Determine the (x, y) coordinate at the center of the cell enclosing the given text.  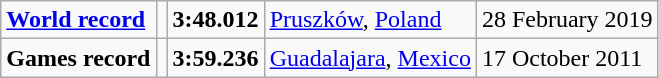
Pruszków, Poland (370, 20)
17 October 2011 (567, 58)
World record (78, 20)
3:48.012 (216, 20)
Guadalajara, Mexico (370, 58)
3:59.236 (216, 58)
28 February 2019 (567, 20)
Games record (78, 58)
